Find where the given text appears and provide that cell's center as [x, y] coordinate. 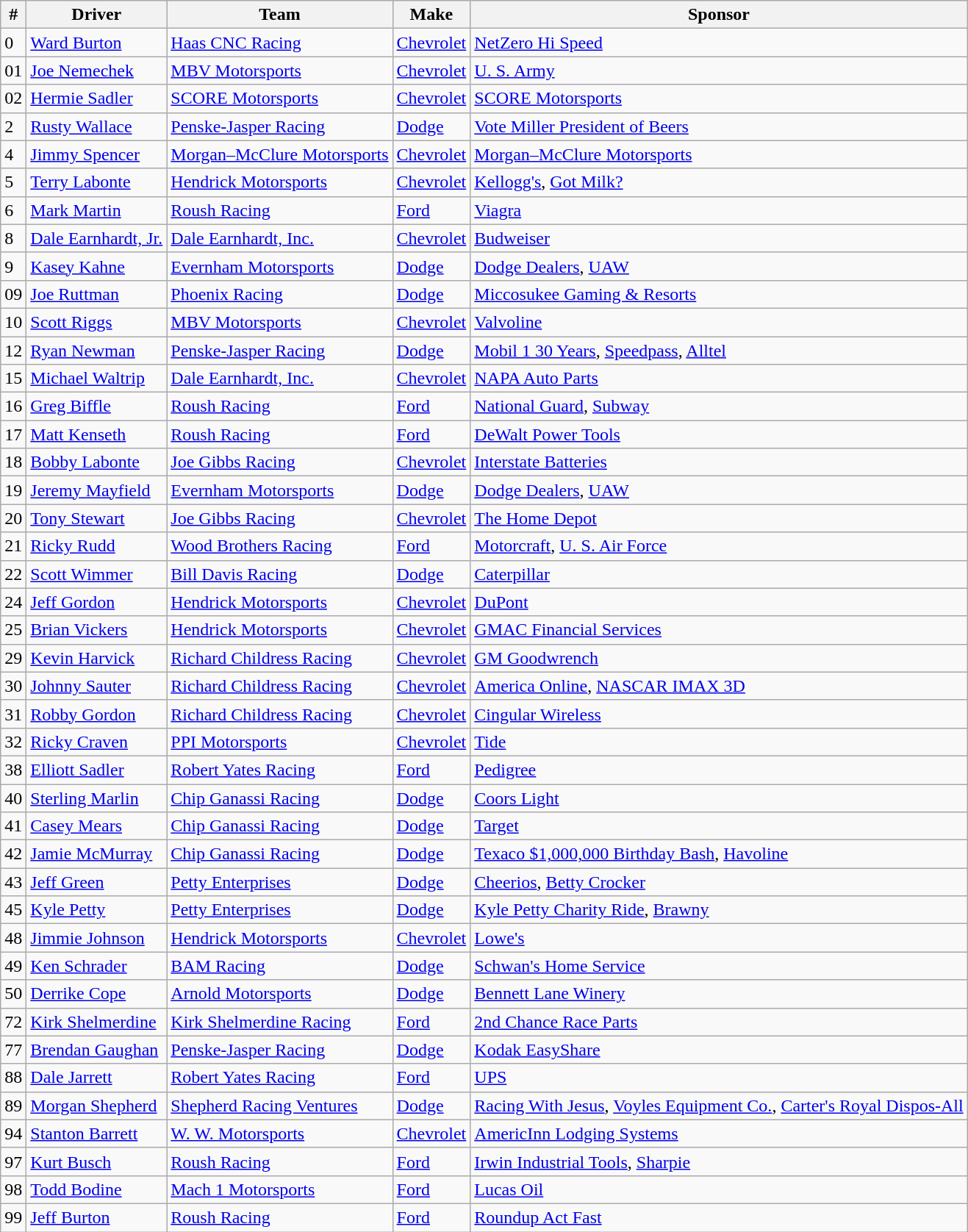
2nd Chance Race Parts [719, 1022]
9 [13, 266]
Jeff Burton [97, 1217]
NAPA Auto Parts [719, 379]
Valvoline [719, 322]
Mach 1 Motorsports [279, 1189]
Bennett Lane Winery [719, 994]
Stanton Barrett [97, 1133]
Jimmy Spencer [97, 154]
01 [13, 71]
Irwin Industrial Tools, Sharpie [719, 1161]
Kyle Petty Charity Ride, Brawny [719, 910]
Sponsor [719, 15]
Bill Davis Racing [279, 574]
Schwan's Home Service [719, 966]
Jeff Green [97, 882]
Lucas Oil [719, 1189]
99 [13, 1217]
Derrike Cope [97, 994]
41 [13, 826]
4 [13, 154]
72 [13, 1022]
Rusty Wallace [97, 126]
2 [13, 126]
Ricky Craven [97, 742]
BAM Racing [279, 966]
50 [13, 994]
77 [13, 1050]
Morgan Shepherd [97, 1106]
Kasey Kahne [97, 266]
# [13, 15]
Todd Bodine [97, 1189]
45 [13, 910]
Jeff Gordon [97, 602]
Cingular Wireless [719, 714]
40 [13, 798]
Racing With Jesus, Voyles Equipment Co., Carter's Royal Dispos-All [719, 1106]
Cheerios, Betty Crocker [719, 882]
Viagra [719, 210]
88 [13, 1078]
GMAC Financial Services [719, 630]
Ward Burton [97, 43]
8 [13, 238]
Mark Martin [97, 210]
DeWalt Power Tools [719, 434]
Kyle Petty [97, 910]
Roundup Act Fast [719, 1217]
29 [13, 658]
Jamie McMurray [97, 854]
Kevin Harvick [97, 658]
Team [279, 15]
Joe Ruttman [97, 294]
98 [13, 1189]
Lowe's [719, 938]
Mobil 1 30 Years, Speedpass, Alltel [719, 351]
Dale Jarrett [97, 1078]
Michael Waltrip [97, 379]
16 [13, 407]
Kurt Busch [97, 1161]
Vote Miller President of Beers [719, 126]
Arnold Motorsports [279, 994]
97 [13, 1161]
Brendan Gaughan [97, 1050]
30 [13, 686]
Matt Kenseth [97, 434]
U. S. Army [719, 71]
Driver [97, 15]
Dale Earnhardt, Jr. [97, 238]
22 [13, 574]
Ken Schrader [97, 966]
Elliott Sadler [97, 770]
43 [13, 882]
Haas CNC Racing [279, 43]
48 [13, 938]
Sterling Marlin [97, 798]
Hermie Sadler [97, 99]
Scott Wimmer [97, 574]
The Home Depot [719, 518]
Make [431, 15]
09 [13, 294]
Target [719, 826]
Texaco $1,000,000 Birthday Bash, Havoline [719, 854]
18 [13, 462]
Coors Light [719, 798]
17 [13, 434]
5 [13, 182]
America Online, NASCAR IMAX 3D [719, 686]
Greg Biffle [97, 407]
Caterpillar [719, 574]
DuPont [719, 602]
Johnny Sauter [97, 686]
Scott Riggs [97, 322]
UPS [719, 1078]
Interstate Batteries [719, 462]
Shepherd Racing Ventures [279, 1106]
Ryan Newman [97, 351]
12 [13, 351]
02 [13, 99]
0 [13, 43]
Kellogg's, Got Milk? [719, 182]
10 [13, 322]
19 [13, 490]
W. W. Motorsports [279, 1133]
42 [13, 854]
94 [13, 1133]
49 [13, 966]
Wood Brothers Racing [279, 546]
Brian Vickers [97, 630]
Budweiser [719, 238]
31 [13, 714]
Kodak EasyShare [719, 1050]
Miccosukee Gaming & Resorts [719, 294]
GM Goodwrench [719, 658]
Casey Mears [97, 826]
Phoenix Racing [279, 294]
Kirk Shelmerdine [97, 1022]
PPI Motorsports [279, 742]
Robby Gordon [97, 714]
Pedigree [719, 770]
Bobby Labonte [97, 462]
Tide [719, 742]
Jeremy Mayfield [97, 490]
AmericInn Lodging Systems [719, 1133]
21 [13, 546]
Motorcraft, U. S. Air Force [719, 546]
6 [13, 210]
38 [13, 770]
National Guard, Subway [719, 407]
25 [13, 630]
32 [13, 742]
NetZero Hi Speed [719, 43]
Kirk Shelmerdine Racing [279, 1022]
Terry Labonte [97, 182]
Jimmie Johnson [97, 938]
89 [13, 1106]
20 [13, 518]
24 [13, 602]
Ricky Rudd [97, 546]
15 [13, 379]
Tony Stewart [97, 518]
Joe Nemechek [97, 71]
